Locate the cell with the specified text and output its [X, Y] center coordinate. 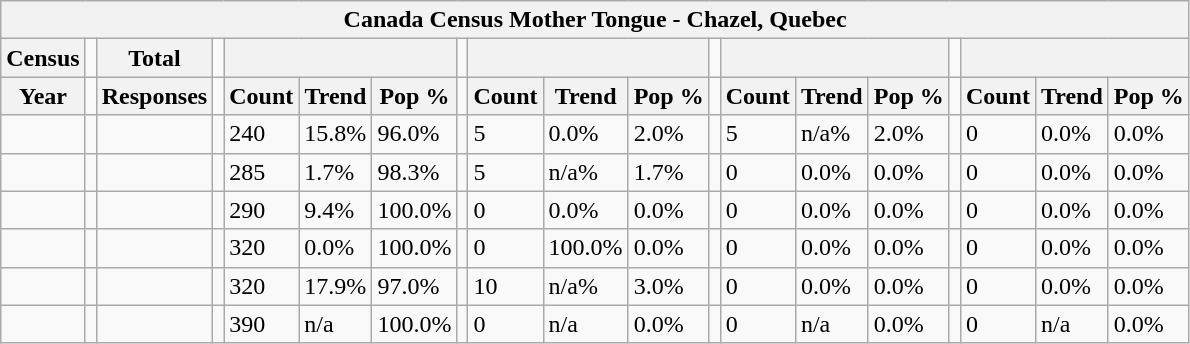
96.0% [414, 134]
98.3% [414, 172]
3.0% [668, 286]
15.8% [336, 134]
Responses [154, 96]
10 [506, 286]
Year [43, 96]
Census [43, 58]
Canada Census Mother Tongue - Chazel, Quebec [596, 20]
240 [262, 134]
97.0% [414, 286]
Total [154, 58]
9.4% [336, 210]
285 [262, 172]
290 [262, 210]
390 [262, 324]
17.9% [336, 286]
